Output the [X, Y] coordinate of the center of the cell containing the given text.  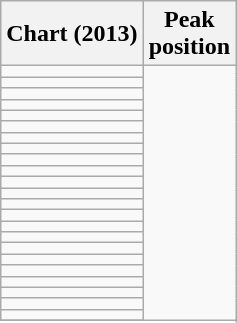
Chart (2013) [72, 34]
Peakposition [189, 34]
